Capture the cell that displays the provided text and extract its [X, Y] central coordinate. 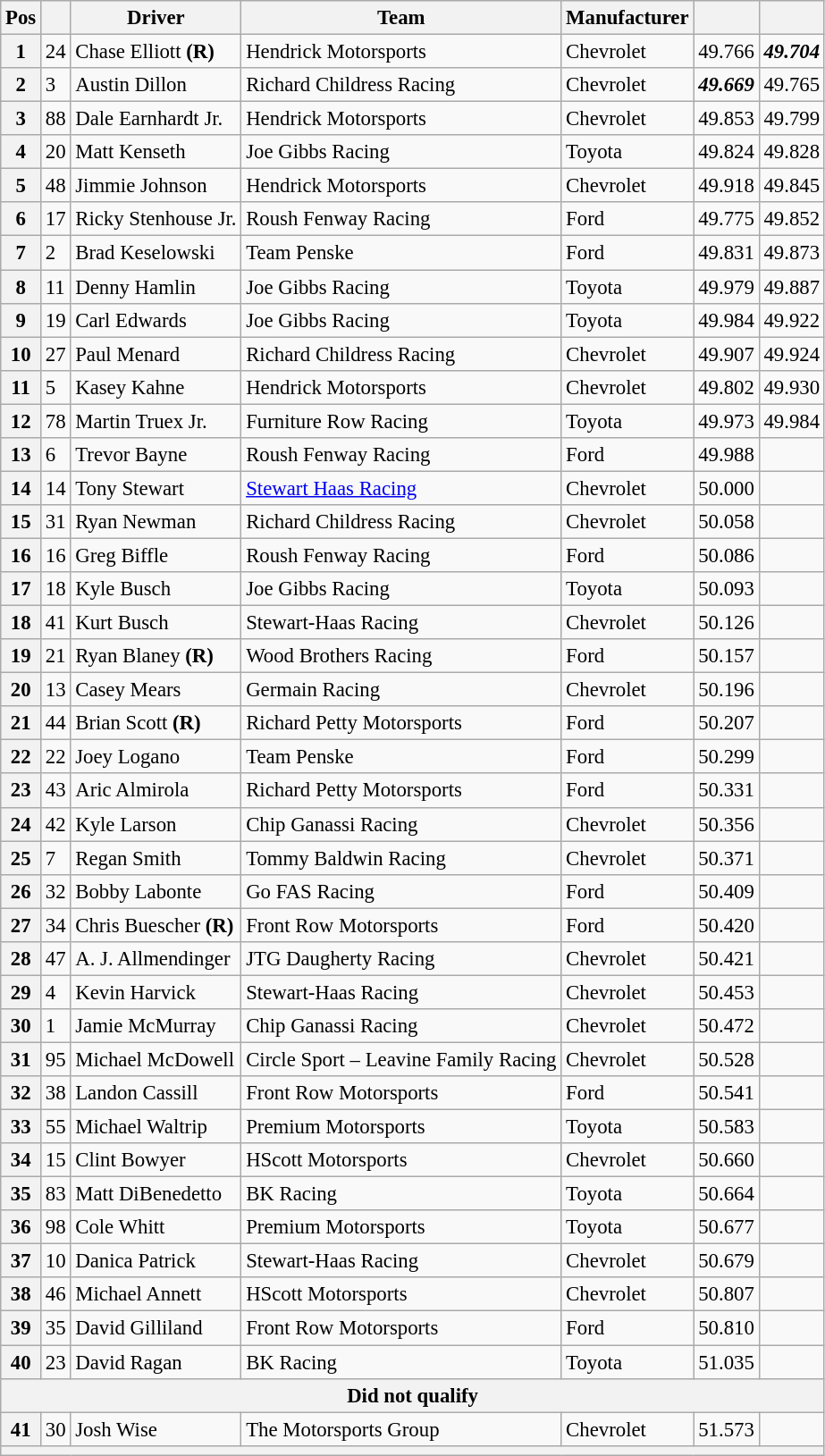
Matt Kenseth [156, 152]
49.766 [726, 52]
83 [55, 1194]
50.583 [726, 1127]
Kyle Busch [156, 589]
Ryan Newman [156, 522]
50.660 [726, 1160]
Kyle Larson [156, 824]
Denny Hamlin [156, 287]
Carl Edwards [156, 320]
Chris Buescher (R) [156, 925]
Pos [21, 18]
Landon Cassill [156, 1093]
Greg Biffle [156, 555]
49.669 [726, 85]
Brad Keselowski [156, 253]
49.704 [792, 52]
50.093 [726, 589]
Trevor Bayne [156, 455]
49.775 [726, 219]
49.918 [726, 186]
50.086 [726, 555]
49.799 [792, 119]
Martin Truex Jr. [156, 421]
Aric Almirola [156, 791]
Circle Sport – Leavine Family Racing [401, 1059]
50.453 [726, 992]
50.810 [726, 1328]
Danica Patrick [156, 1261]
50.371 [726, 858]
Cole Whitt [156, 1227]
Austin Dillon [156, 85]
49.979 [726, 287]
50.356 [726, 824]
Michael Waltrip [156, 1127]
50.541 [726, 1093]
49.852 [792, 219]
39 [21, 1328]
Josh Wise [156, 1429]
Jimmie Johnson [156, 186]
49.873 [792, 253]
48 [55, 186]
9 [21, 320]
Did not qualify [413, 1395]
49.924 [792, 354]
47 [55, 959]
50.677 [726, 1227]
49.828 [792, 152]
50.000 [726, 488]
50.058 [726, 522]
Manufacturer [627, 18]
49.907 [726, 354]
Bobby Labonte [156, 891]
Casey Mears [156, 690]
Team [401, 18]
29 [21, 992]
49.922 [792, 320]
43 [55, 791]
50.196 [726, 690]
50.807 [726, 1295]
50.421 [726, 959]
37 [21, 1261]
Michael McDowell [156, 1059]
Matt DiBenedetto [156, 1194]
88 [55, 119]
95 [55, 1059]
Furniture Row Racing [401, 421]
Ryan Blaney (R) [156, 656]
The Motorsports Group [401, 1429]
David Ragan [156, 1362]
40 [21, 1362]
Stewart Haas Racing [401, 488]
49.853 [726, 119]
JTG Daugherty Racing [401, 959]
A. J. Allmendinger [156, 959]
12 [21, 421]
50.299 [726, 757]
50.420 [726, 925]
26 [21, 891]
42 [55, 824]
Dale Earnhardt Jr. [156, 119]
49.887 [792, 287]
Ricky Stenhouse Jr. [156, 219]
Regan Smith [156, 858]
46 [55, 1295]
50.664 [726, 1194]
50.409 [726, 891]
Driver [156, 18]
98 [55, 1227]
Brian Scott (R) [156, 723]
50.126 [726, 623]
49.824 [726, 152]
78 [55, 421]
Clint Bowyer [156, 1160]
Kasey Kahne [156, 387]
Joey Logano [156, 757]
Germain Racing [401, 690]
55 [55, 1127]
49.765 [792, 85]
Michael Annett [156, 1295]
Tony Stewart [156, 488]
50.679 [726, 1261]
51.035 [726, 1362]
33 [21, 1127]
8 [21, 287]
Tommy Baldwin Racing [401, 858]
50.528 [726, 1059]
Kevin Harvick [156, 992]
49.988 [726, 455]
49.845 [792, 186]
David Gilliland [156, 1328]
Wood Brothers Racing [401, 656]
Paul Menard [156, 354]
49.831 [726, 253]
Go FAS Racing [401, 891]
36 [21, 1227]
25 [21, 858]
50.157 [726, 656]
51.573 [726, 1429]
50.207 [726, 723]
50.331 [726, 791]
28 [21, 959]
49.802 [726, 387]
44 [55, 723]
50.472 [726, 1026]
49.973 [726, 421]
49.930 [792, 387]
Jamie McMurray [156, 1026]
Chase Elliott (R) [156, 52]
Kurt Busch [156, 623]
